Provide the [X, Y] coordinate of the cell's center where the given text is located.  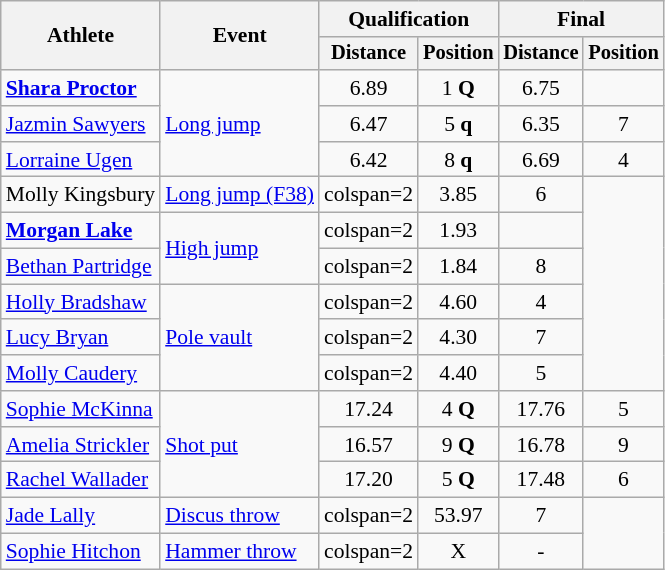
Molly Kingsbury [80, 195]
Shara Proctor [80, 88]
Rachel Wallader [80, 480]
9 Q [458, 445]
Long jump [240, 124]
Long jump (F38) [240, 195]
5 Q [458, 480]
Morgan Lake [80, 231]
4.40 [458, 373]
Hammer throw [240, 552]
16.57 [368, 445]
Qualification [408, 19]
4.60 [458, 302]
17.24 [368, 409]
16.78 [540, 445]
53.97 [458, 516]
6.69 [540, 160]
4 Q [458, 409]
17.20 [368, 480]
4.30 [458, 338]
Lorraine Ugen [80, 160]
1.84 [458, 267]
1 Q [458, 88]
6.89 [368, 88]
Amelia Strickler [80, 445]
Lucy Bryan [80, 338]
6.47 [368, 124]
8 q [458, 160]
3.85 [458, 195]
Shot put [240, 444]
High jump [240, 248]
17.48 [540, 480]
Sophie McKinna [80, 409]
Final [580, 19]
Pole vault [240, 338]
Bethan Partridge [80, 267]
Molly Caudery [80, 373]
1.93 [458, 231]
6.35 [540, 124]
8 [540, 267]
5 q [458, 124]
Discus throw [240, 516]
- [540, 552]
17.76 [540, 409]
Athlete [80, 36]
Event [240, 36]
9 [623, 445]
6.42 [368, 160]
Jazmin Sawyers [80, 124]
6.75 [540, 88]
Sophie Hitchon [80, 552]
Jade Lally [80, 516]
X [458, 552]
Holly Bradshaw [80, 302]
